Output the [X, Y] coordinate of the center of the cell containing the given text.  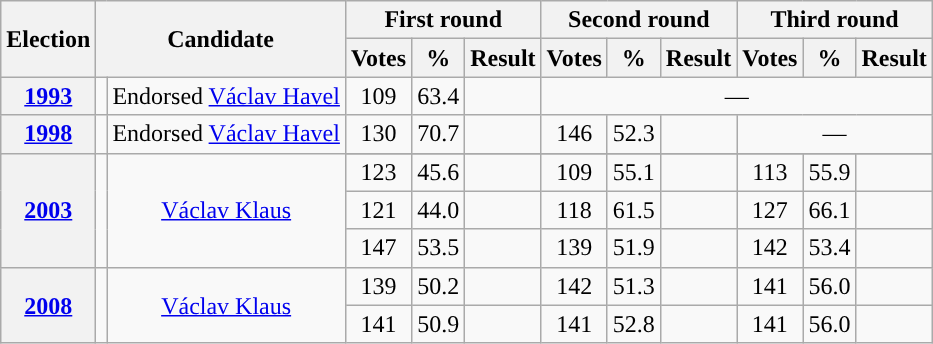
66.1 [830, 210]
1993 [48, 96]
146 [574, 134]
61.5 [634, 210]
55.1 [634, 172]
Third round [835, 20]
55.9 [830, 172]
50.2 [438, 286]
123 [378, 172]
52.3 [634, 134]
70.7 [438, 134]
51.3 [634, 286]
51.9 [634, 248]
2003 [48, 210]
52.8 [634, 324]
2008 [48, 305]
113 [770, 172]
53.4 [830, 248]
118 [574, 210]
50.9 [438, 324]
44.0 [438, 210]
1998 [48, 134]
53.5 [438, 248]
45.6 [438, 172]
Candidate [221, 39]
Election [48, 39]
127 [770, 210]
121 [378, 210]
First round [443, 20]
130 [378, 134]
147 [378, 248]
63.4 [438, 96]
Second round [639, 20]
